Extract the (x, y) coordinate from the center of the cell holding the provided text.  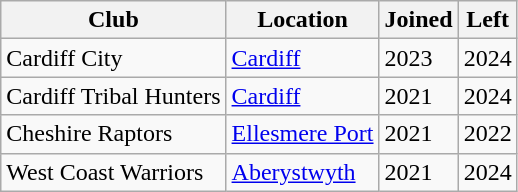
Joined (418, 20)
West Coast Warriors (114, 172)
Club (114, 20)
Cardiff City (114, 58)
Left (488, 20)
Cardiff Tribal Hunters (114, 96)
2023 (418, 58)
Ellesmere Port (302, 134)
Location (302, 20)
2022 (488, 134)
Cheshire Raptors (114, 134)
Aberystwyth (302, 172)
